Determine the [x, y] coordinate at the center of the cell enclosing the given text.  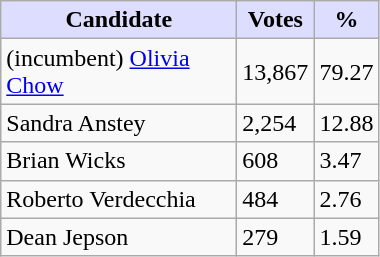
279 [276, 237]
Sandra Anstey [119, 123]
484 [276, 199]
Roberto Verdecchia [119, 199]
608 [276, 161]
Brian Wicks [119, 161]
1.59 [346, 237]
79.27 [346, 72]
12.88 [346, 123]
Dean Jepson [119, 237]
2.76 [346, 199]
Votes [276, 20]
% [346, 20]
2,254 [276, 123]
Candidate [119, 20]
13,867 [276, 72]
(incumbent) Olivia Chow [119, 72]
3.47 [346, 161]
